Provide the (X, Y) coordinate of the cell's center where the given text is located.  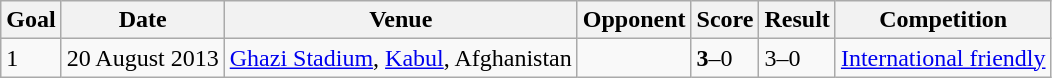
Opponent (634, 20)
Date (142, 20)
Goal (31, 20)
Venue (400, 20)
20 August 2013 (142, 58)
1 (31, 58)
Ghazi Stadium, Kabul, Afghanistan (400, 58)
Competition (943, 20)
Result (797, 20)
Score (725, 20)
International friendly (943, 58)
